Scan for the cell matching the given text and deliver its (x, y) coordinate at center. 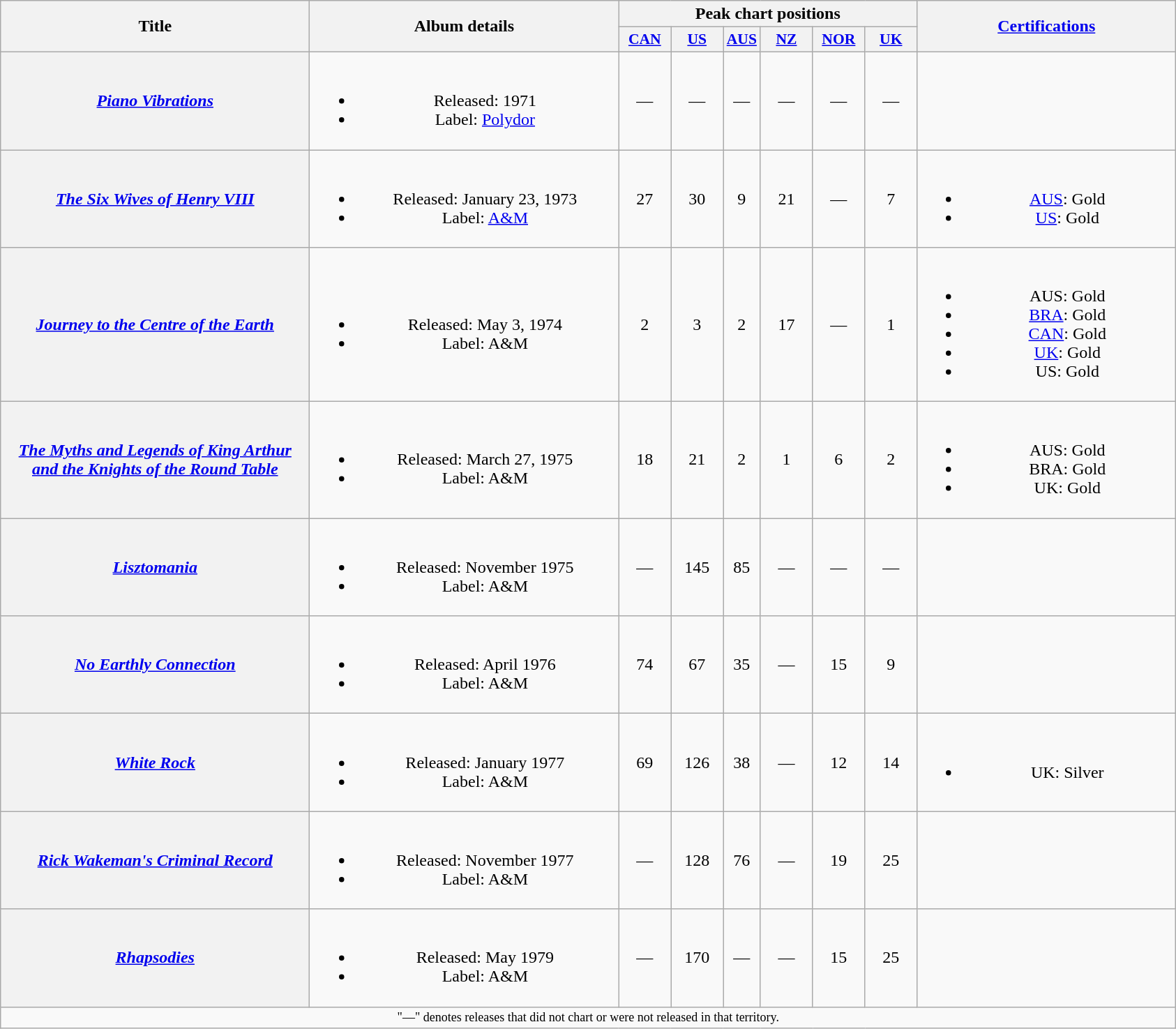
AUS (742, 40)
7 (891, 198)
Released: 1971Label: Polydor (465, 100)
NZ (787, 40)
No Earthly Connection (155, 665)
AUS: GoldUS: Gold (1046, 198)
Peak chart positions (768, 14)
19 (838, 860)
6 (838, 460)
Released: May 3, 1974Label: A&M (465, 325)
NOR (838, 40)
Album details (465, 27)
The Myths and Legends of King Arthur and the Knights of the Round Table (155, 460)
76 (742, 860)
38 (742, 763)
12 (838, 763)
30 (698, 198)
US (698, 40)
126 (698, 763)
18 (644, 460)
Journey to the Centre of the Earth (155, 325)
AUS: GoldBRA: GoldUK: Gold (1046, 460)
Lisztomania (155, 567)
69 (644, 763)
AUS: GoldBRA: GoldCAN: GoldUK: GoldUS: Gold (1046, 325)
145 (698, 567)
14 (891, 763)
Released: November 1977Label: A&M (465, 860)
170 (698, 958)
The Six Wives of Henry VIII (155, 198)
UK: Silver (1046, 763)
Piano Vibrations (155, 100)
17 (787, 325)
Rhapsodies (155, 958)
Released: May 1979Label: A&M (465, 958)
UK (891, 40)
White Rock (155, 763)
128 (698, 860)
Released: November 1975Label: A&M (465, 567)
35 (742, 665)
Certifications (1046, 27)
85 (742, 567)
67 (698, 665)
74 (644, 665)
Released: March 27, 1975Label: A&M (465, 460)
"—" denotes releases that did not chart or were not released in that territory. (589, 1017)
CAN (644, 40)
Released: January 1977Label: A&M (465, 763)
Released: April 1976Label: A&M (465, 665)
Title (155, 27)
Rick Wakeman's Criminal Record (155, 860)
Released: January 23, 1973Label: A&M (465, 198)
3 (698, 325)
27 (644, 198)
